Locate the cell with the specified text and output its (x, y) center coordinate. 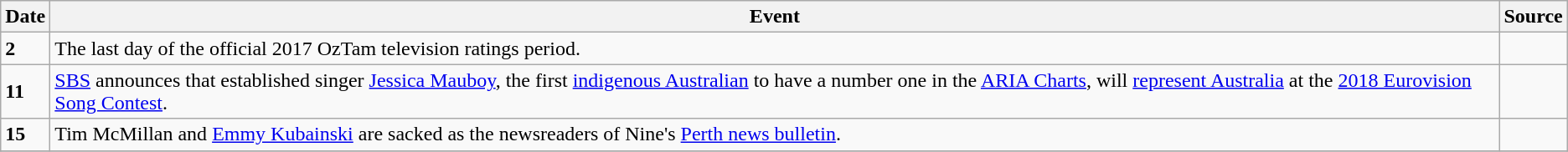
Event (775, 17)
The last day of the official 2017 OzTam television ratings period. (775, 48)
2 (25, 48)
15 (25, 134)
Tim McMillan and Emmy Kubainski are sacked as the newsreaders of Nine's Perth news bulletin. (775, 134)
11 (25, 92)
Date (25, 17)
Source (1533, 17)
